Find where the given text appears and provide that cell's center as (x, y) coordinate. 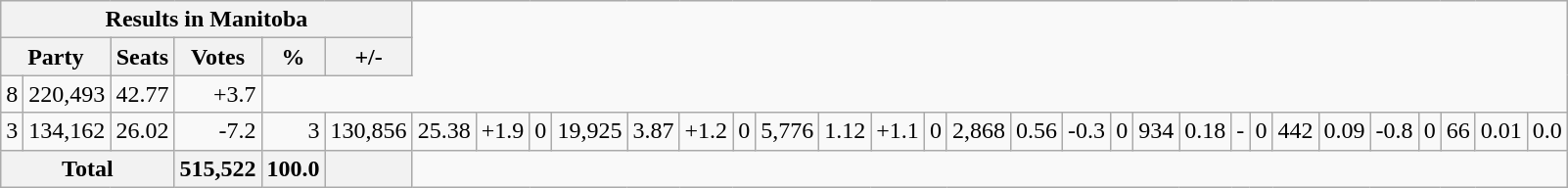
Results in Manitoba (207, 20)
0.56 (1038, 131)
3.87 (654, 131)
+/- (368, 57)
66 (1458, 131)
% (294, 57)
19,925 (589, 131)
+3.7 (217, 94)
-0.8 (1394, 131)
+1.9 (503, 131)
26.02 (143, 131)
0.0 (1546, 131)
Total (88, 168)
42.77 (143, 94)
0.18 (1206, 131)
442 (1296, 131)
220,493 (67, 94)
Votes (217, 57)
Party (56, 57)
8 (12, 94)
1.12 (846, 131)
Seats (143, 57)
0.09 (1345, 131)
-0.3 (1086, 131)
+1.2 (707, 131)
100.0 (294, 168)
515,522 (217, 168)
5,776 (787, 131)
-7.2 (217, 131)
934 (1157, 131)
+1.1 (899, 131)
134,162 (67, 131)
25.38 (444, 131)
2,868 (979, 131)
130,856 (368, 131)
0.01 (1501, 131)
- (1241, 131)
